Locate the cell with the specified text and output its (X, Y) center coordinate. 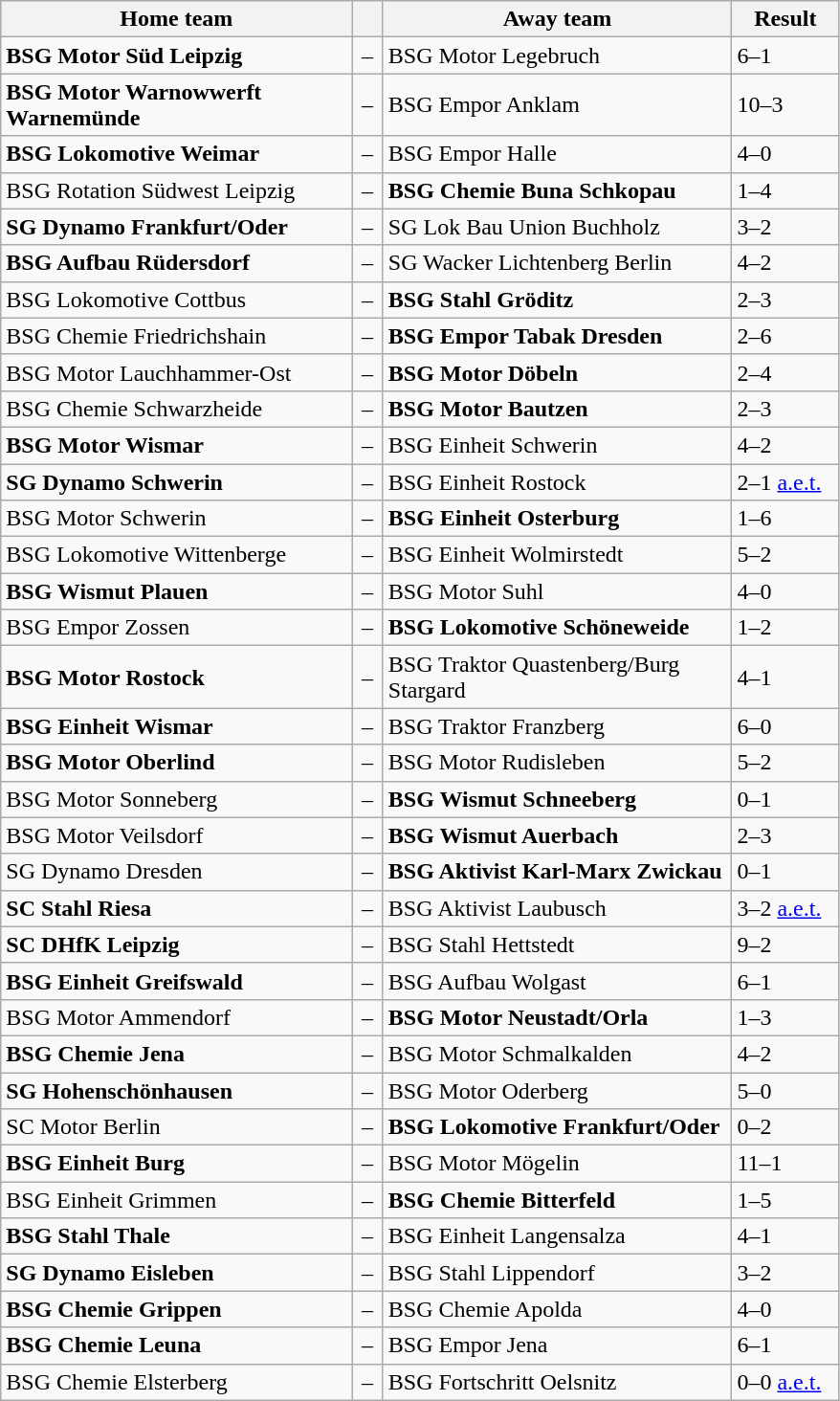
SG Dynamo Schwerin (176, 481)
0–0 a.e.t. (785, 1382)
SG Hohenschönhausen (176, 1090)
BSG Rotation Südwest Leipzig (176, 190)
BSG Lokomotive Cottbus (176, 300)
3–2 a.e.t. (785, 908)
SG Wacker Lichtenberg Berlin (557, 263)
BSG Lokomotive Wittenberge (176, 555)
BSG Motor Legebruch (557, 56)
BSG Empor Zossen (176, 628)
BSG Aufbau Wolgast (557, 981)
BSG Motor Warnowwerft Warnemünde (176, 105)
BSG Wismut Plauen (176, 591)
BSG Motor Rudisleben (557, 763)
SC Motor Berlin (176, 1127)
SC Stahl Riesa (176, 908)
BSG Einheit Wismar (176, 726)
BSG Stahl Hettstedt (557, 945)
BSG Wismut Schneeberg (557, 799)
BSG Fortschritt Oelsnitz (557, 1382)
BSG Empor Jena (557, 1345)
BSG Einheit Grimmen (176, 1200)
BSG Motor Ammendorf (176, 1017)
SG Lok Bau Union Buchholz (557, 227)
BSG Chemie Schwarzheide (176, 409)
BSG Motor Oderberg (557, 1090)
BSG Motor Suhl (557, 591)
BSG Traktor Franzberg (557, 726)
BSG Stahl Lippendorf (557, 1273)
6–0 (785, 726)
BSG Einheit Burg (176, 1164)
Home team (176, 19)
11–1 (785, 1164)
BSG Motor Oberlind (176, 763)
BSG Traktor Quastenberg/Burg Stargard (557, 678)
BSG Chemie Leuna (176, 1345)
2–6 (785, 336)
2–1 a.e.t. (785, 481)
1–3 (785, 1017)
BSG Empor Tabak Dresden (557, 336)
BSG Motor Neustadt/Orla (557, 1017)
BSG Einheit Osterburg (557, 519)
BSG Motor Schwerin (176, 519)
BSG Empor Anklam (557, 105)
BSG Lokomotive Frankfurt/Oder (557, 1127)
BSG Chemie Grippen (176, 1309)
SG Dynamo Eisleben (176, 1273)
BSG Aktivist Laubusch (557, 908)
BSG Chemie Jena (176, 1054)
BSG Motor Sonneberg (176, 799)
BSG Einheit Greifswald (176, 981)
0–2 (785, 1127)
BSG Einheit Wolmirstedt (557, 555)
BSG Stahl Gröditz (557, 300)
BSG Chemie Friedrichshain (176, 336)
BSG Stahl Thale (176, 1236)
BSG Chemie Bitterfeld (557, 1200)
SG Dynamo Frankfurt/Oder (176, 227)
2–4 (785, 372)
BSG Motor Süd Leipzig (176, 56)
10–3 (785, 105)
BSG Chemie Buna Schkopau (557, 190)
BSG Chemie Apolda (557, 1309)
Result (785, 19)
BSG Motor Lauchhammer-Ost (176, 372)
Away team (557, 19)
BSG Motor Bautzen (557, 409)
BSG Einheit Rostock (557, 481)
BSG Lokomotive Schöneweide (557, 628)
BSG Motor Schmalkalden (557, 1054)
BSG Motor Döbeln (557, 372)
BSG Chemie Elsterberg (176, 1382)
1–4 (785, 190)
BSG Empor Halle (557, 154)
9–2 (785, 945)
1–2 (785, 628)
BSG Einheit Langensalza (557, 1236)
5–0 (785, 1090)
BSG Motor Veilsdorf (176, 835)
BSG Motor Wismar (176, 445)
BSG Einheit Schwerin (557, 445)
BSG Aktivist Karl-Marx Zwickau (557, 872)
SC DHfK Leipzig (176, 945)
SG Dynamo Dresden (176, 872)
1–5 (785, 1200)
BSG Motor Mögelin (557, 1164)
BSG Motor Rostock (176, 678)
1–6 (785, 519)
BSG Lokomotive Weimar (176, 154)
BSG Aufbau Rüdersdorf (176, 263)
BSG Wismut Auerbach (557, 835)
